Capture the cell that displays the provided text and extract its (x, y) central coordinate. 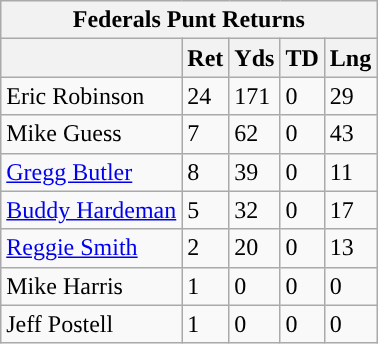
17 (350, 210)
43 (350, 134)
39 (254, 172)
Federals Punt Returns (189, 20)
171 (254, 96)
Yds (254, 58)
7 (206, 134)
8 (206, 172)
TD (302, 58)
29 (350, 96)
Mike Guess (92, 134)
Lng (350, 58)
32 (254, 210)
11 (350, 172)
2 (206, 248)
24 (206, 96)
13 (350, 248)
5 (206, 210)
Ret (206, 58)
Jeff Postell (92, 324)
Reggie Smith (92, 248)
20 (254, 248)
Eric Robinson (92, 96)
Buddy Hardeman (92, 210)
Mike Harris (92, 286)
62 (254, 134)
Gregg Butler (92, 172)
